Determine the (x, y) coordinate at the center of the cell enclosing the given text.  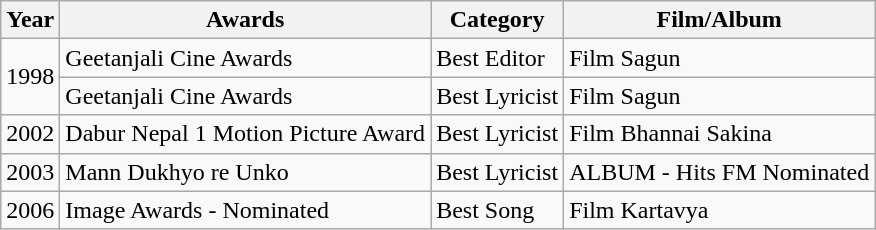
Film/Album (720, 20)
Dabur Nepal 1 Motion Picture Award (246, 134)
Category (498, 20)
2006 (30, 210)
Year (30, 20)
2002 (30, 134)
2003 (30, 172)
Best Editor (498, 58)
Best Song (498, 210)
Awards (246, 20)
Film Kartavya (720, 210)
Film Bhannai Sakina (720, 134)
Mann Dukhyo re Unko (246, 172)
Image Awards - Nominated (246, 210)
ALBUM - Hits FM Nominated (720, 172)
1998 (30, 77)
